Search for the cell housing the specified text and yield its [x, y] center coordinate. 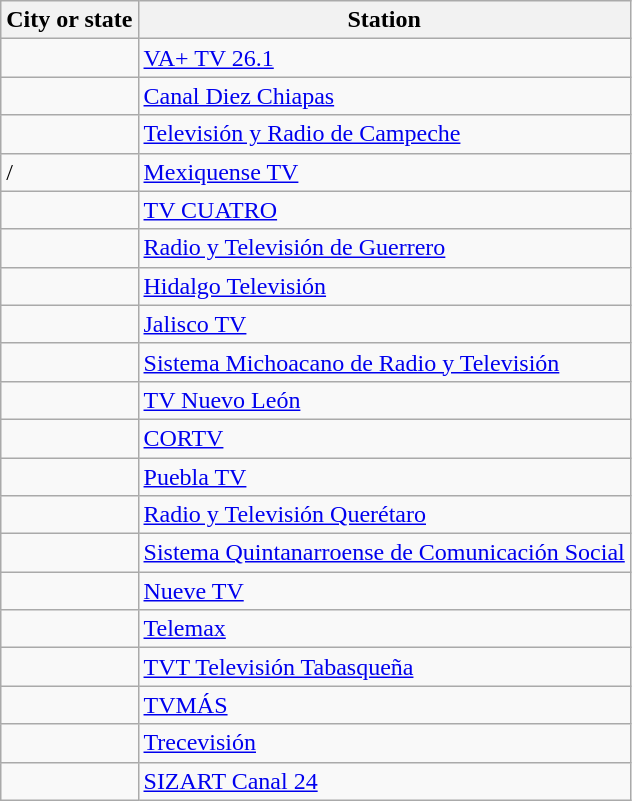
Televisión y Radio de Campeche [384, 134]
TV CUATRO [384, 210]
CORTV [384, 438]
Trecevisión [384, 743]
TVMÁS [384, 705]
City or state [70, 20]
SIZART Canal 24 [384, 781]
Sistema Quintanarroense de Comunicación Social [384, 553]
Radio y Televisión de Guerrero [384, 248]
TVT Televisión Tabasqueña [384, 667]
Radio y Televisión Querétaro [384, 515]
Hidalgo Televisión [384, 286]
Jalisco TV [384, 324]
Sistema Michoacano de Radio y Televisión [384, 362]
Mexiquense TV [384, 172]
Nueve TV [384, 591]
Canal Diez Chiapas [384, 96]
Telemax [384, 629]
VA+ TV 26.1 [384, 58]
Station [384, 20]
/ [70, 172]
TV Nuevo León [384, 400]
Puebla TV [384, 477]
